Extract the (X, Y) coordinate from the center of the cell holding the provided text.  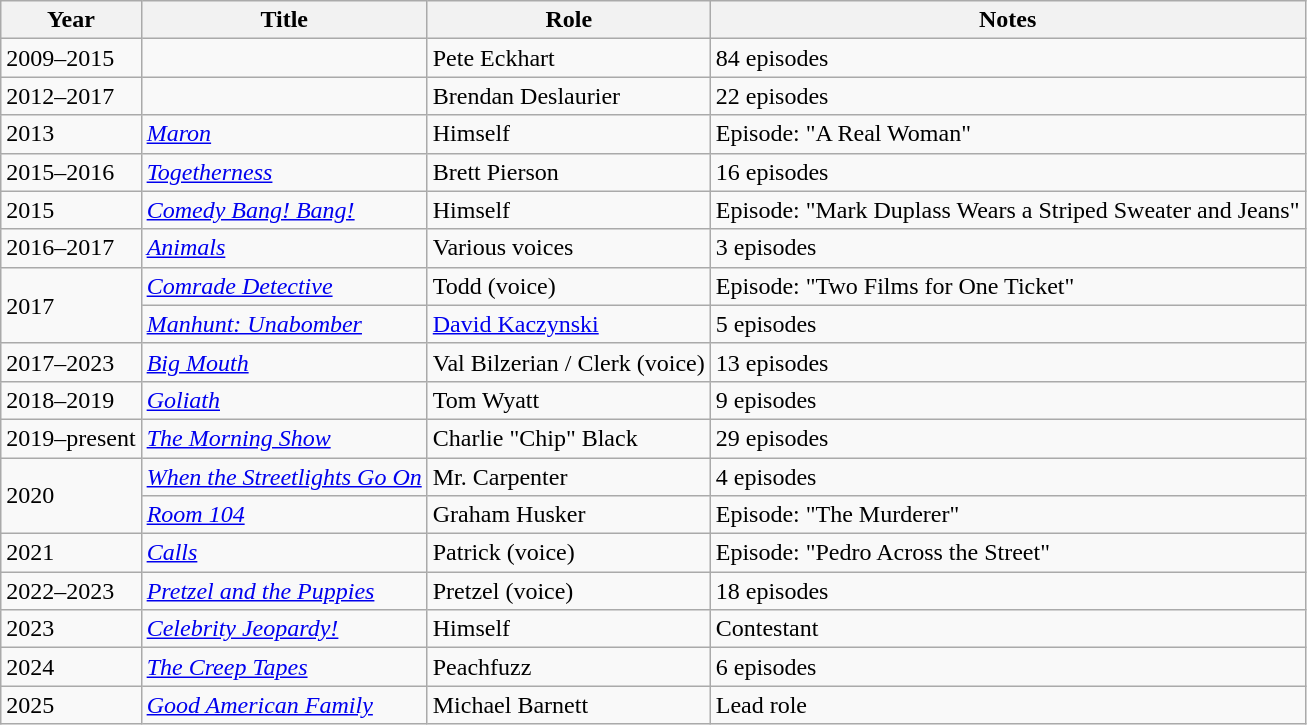
4 episodes (1008, 477)
2016–2017 (71, 248)
Celebrity Jeopardy! (284, 629)
Contestant (1008, 629)
2009–2015 (71, 58)
Brendan Deslaurier (568, 96)
2013 (71, 134)
Maron (284, 134)
Episode: "Two Films for One Ticket" (1008, 286)
David Kaczynski (568, 324)
Big Mouth (284, 362)
Lead role (1008, 705)
The Morning Show (284, 438)
2020 (71, 496)
Various voices (568, 248)
Manhunt: Unabomber (284, 324)
Episode: "Mark Duplass Wears a Striped Sweater and Jeans" (1008, 210)
Pete Eckhart (568, 58)
Episode: "Pedro Across the Street" (1008, 553)
13 episodes (1008, 362)
When the Streetlights Go On (284, 477)
2017 (71, 305)
Calls (284, 553)
Brett Pierson (568, 172)
Episode: "A Real Woman" (1008, 134)
The Creep Tapes (284, 667)
Good American Family (284, 705)
Animals (284, 248)
2015 (71, 210)
29 episodes (1008, 438)
2025 (71, 705)
2022–2023 (71, 591)
18 episodes (1008, 591)
Graham Husker (568, 515)
Charlie "Chip" Black (568, 438)
Todd (voice) (568, 286)
Pretzel and the Puppies (284, 591)
2018–2019 (71, 400)
2021 (71, 553)
Michael Barnett (568, 705)
Val Bilzerian / Clerk (voice) (568, 362)
2023 (71, 629)
84 episodes (1008, 58)
Goliath (284, 400)
2012–2017 (71, 96)
3 episodes (1008, 248)
Tom Wyatt (568, 400)
Mr. Carpenter (568, 477)
Togetherness (284, 172)
2019–present (71, 438)
Title (284, 20)
Notes (1008, 20)
5 episodes (1008, 324)
Room 104 (284, 515)
Comedy Bang! Bang! (284, 210)
Role (568, 20)
22 episodes (1008, 96)
2015–2016 (71, 172)
9 episodes (1008, 400)
Year (71, 20)
2024 (71, 667)
Pretzel (voice) (568, 591)
Comrade Detective (284, 286)
Peachfuzz (568, 667)
16 episodes (1008, 172)
Episode: "The Murderer" (1008, 515)
Patrick (voice) (568, 553)
2017–2023 (71, 362)
6 episodes (1008, 667)
